Extract the [x, y] coordinate from the center of the cell holding the provided text.  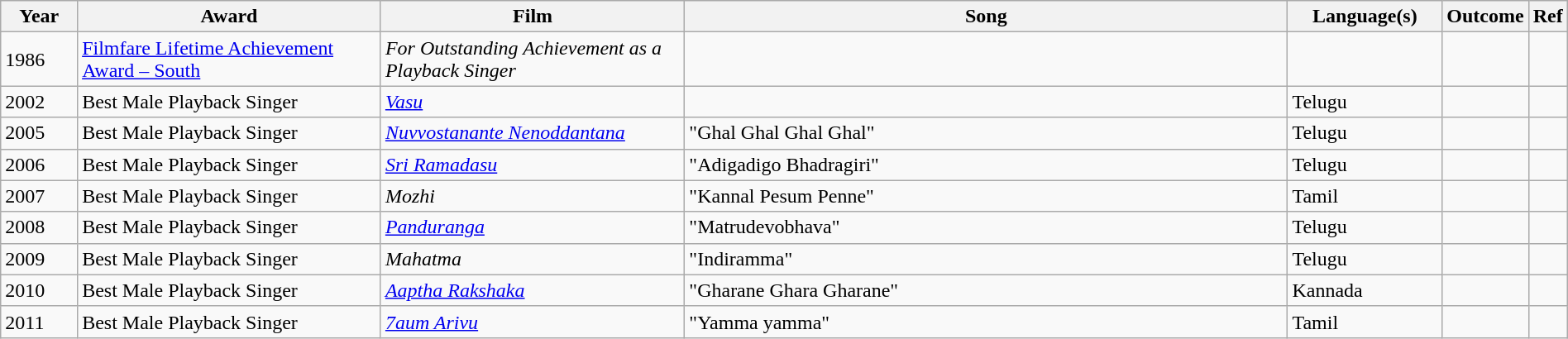
2007 [40, 196]
Panduranga [533, 227]
Year [40, 17]
Aaptha Rakshaka [533, 290]
Film [533, 17]
2005 [40, 133]
Song [986, 17]
2002 [40, 102]
Filmfare Lifetime Achievement Award – South [230, 60]
7aum Arivu [533, 322]
Sri Ramadasu [533, 165]
1986 [40, 60]
Mozhi [533, 196]
2011 [40, 322]
Mahatma [533, 259]
Ref [1548, 17]
"Indiramma" [986, 259]
"Ghal Ghal Ghal Ghal" [986, 133]
"Matrudevobhava" [986, 227]
2008 [40, 227]
"Yamma yamma" [986, 322]
"Gharane Ghara Gharane" [986, 290]
Language(s) [1365, 17]
"Kannal Pesum Penne" [986, 196]
2009 [40, 259]
2006 [40, 165]
Nuvvostanante Nenoddantana [533, 133]
2010 [40, 290]
Outcome [1485, 17]
For Outstanding Achievement as a Playback Singer [533, 60]
Vasu [533, 102]
Kannada [1365, 290]
Award [230, 17]
"Adigadigo Bhadragiri" [986, 165]
